Locate the cell with the specified text and output its (X, Y) center coordinate. 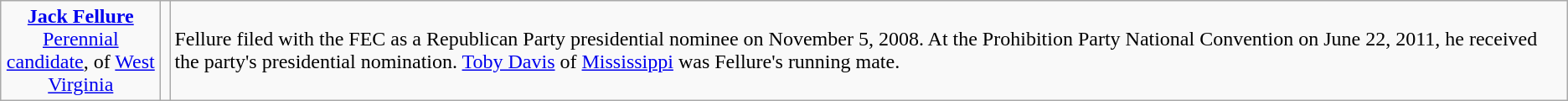
Jack FellurePerennial candidate, of West Virginia (80, 50)
